Scan for the cell matching the given text and deliver its (x, y) coordinate at center. 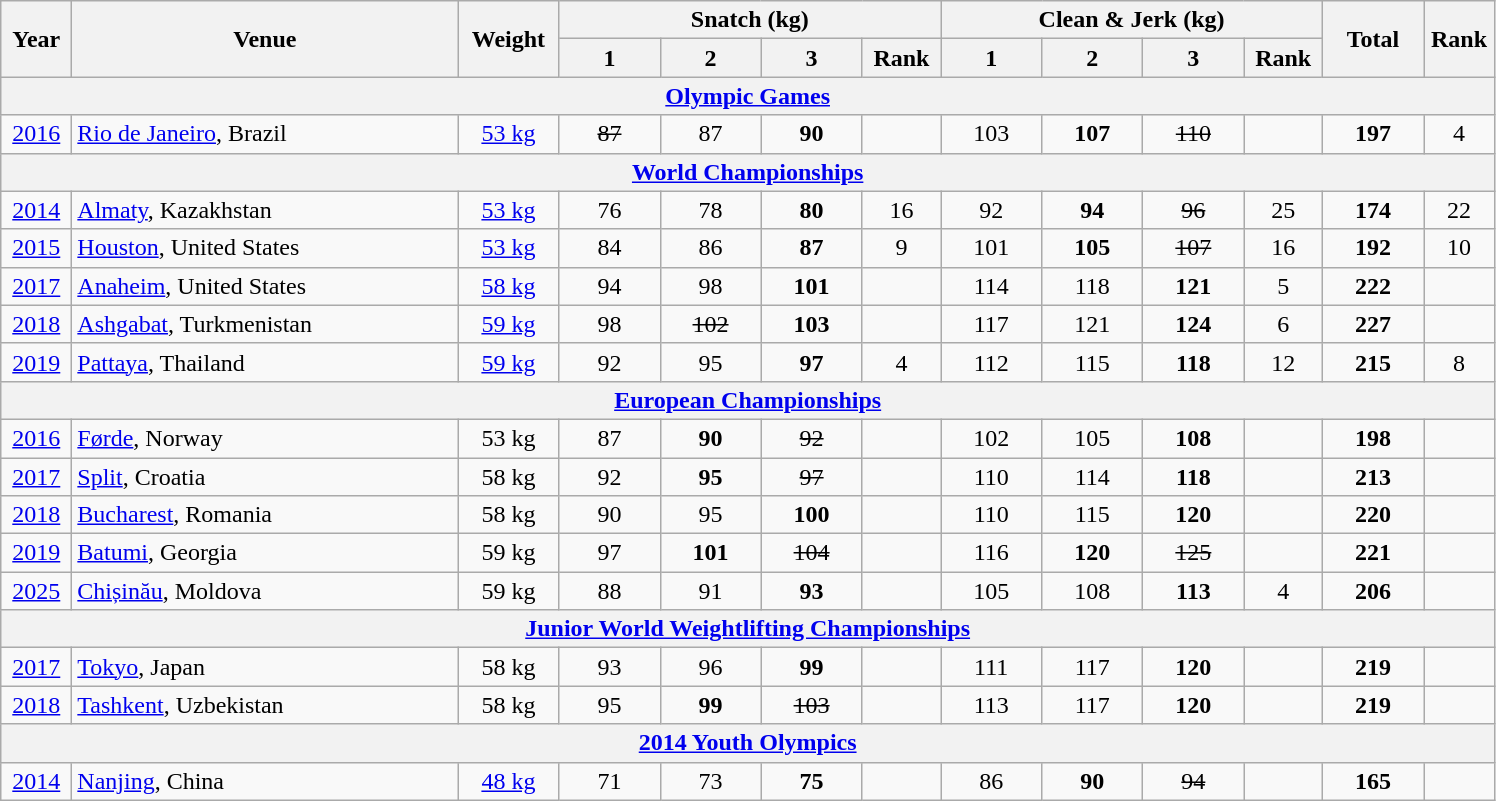
2025 (36, 591)
Venue (265, 39)
Tashkent, Uzbekistan (265, 705)
124 (1194, 324)
2015 (36, 248)
Anaheim, United States (265, 286)
9 (902, 248)
227 (1372, 324)
100 (812, 515)
8 (1460, 362)
5 (1284, 286)
Junior World Weightlifting Championships (748, 629)
73 (710, 781)
Weight (508, 39)
6 (1284, 324)
104 (812, 553)
World Championships (748, 172)
206 (1372, 591)
75 (812, 781)
198 (1372, 438)
80 (812, 210)
Houston, United States (265, 248)
Tokyo, Japan (265, 667)
2014 Youth Olympics (748, 743)
25 (1284, 210)
Nanjing, China (265, 781)
76 (610, 210)
197 (1372, 134)
12 (1284, 362)
Chișinău, Moldova (265, 591)
Pattaya, Thailand (265, 362)
78 (710, 210)
Bucharest, Romania (265, 515)
71 (610, 781)
116 (992, 553)
Clean & Jerk (kg) (1132, 20)
220 (1372, 515)
Snatch (kg) (750, 20)
215 (1372, 362)
Total (1372, 39)
165 (1372, 781)
Batumi, Georgia (265, 553)
213 (1372, 477)
174 (1372, 210)
91 (710, 591)
European Championships (748, 400)
10 (1460, 248)
221 (1372, 553)
22 (1460, 210)
Førde, Norway (265, 438)
222 (1372, 286)
192 (1372, 248)
48 kg (508, 781)
Year (36, 39)
Olympic Games (748, 96)
112 (992, 362)
88 (610, 591)
Ashgabat, Turkmenistan (265, 324)
Rio de Janeiro, Brazil (265, 134)
84 (610, 248)
Split, Croatia (265, 477)
125 (1194, 553)
Almaty, Kazakhstan (265, 210)
111 (992, 667)
